For the text-containing cell, return its midpoint in [x, y] coordinate format. 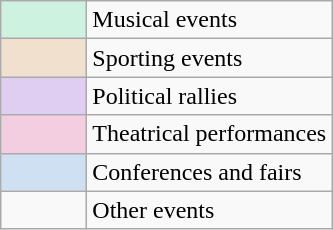
Other events [210, 210]
Political rallies [210, 96]
Sporting events [210, 58]
Conferences and fairs [210, 172]
Theatrical performances [210, 134]
Musical events [210, 20]
